For the text-containing cell, return its midpoint in [X, Y] coordinate format. 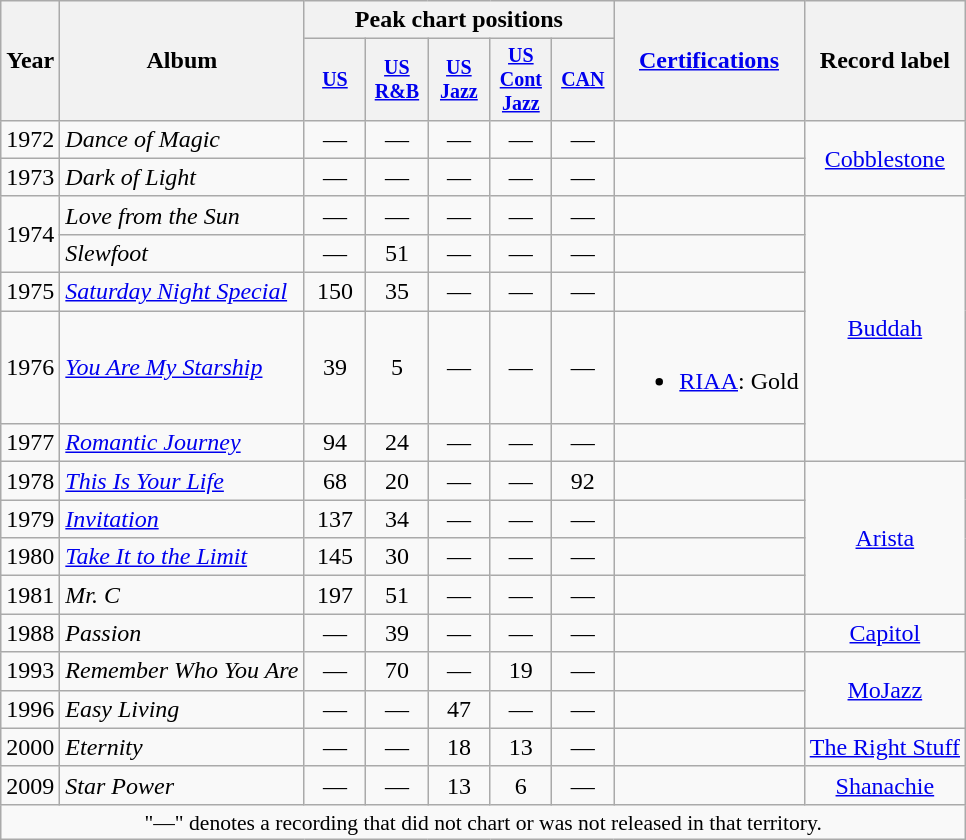
The Right Stuff [884, 747]
Mr. C [182, 595]
1988 [30, 633]
1975 [30, 292]
34 [397, 519]
Star Power [182, 785]
USR&B [397, 80]
1993 [30, 671]
2009 [30, 785]
US [335, 80]
Slewfoot [182, 253]
MoJazz [884, 690]
1973 [30, 177]
137 [335, 519]
2000 [30, 747]
USCont Jazz [521, 80]
19 [521, 671]
RIAA: Gold [709, 368]
1979 [30, 519]
USJazz [459, 80]
Love from the Sun [182, 215]
Passion [182, 633]
Dance of Magic [182, 139]
This Is Your Life [182, 481]
6 [521, 785]
Record label [884, 61]
Shanachie [884, 785]
94 [335, 443]
Romantic Journey [182, 443]
1976 [30, 368]
Certifications [709, 61]
Eternity [182, 747]
1977 [30, 443]
68 [335, 481]
5 [397, 368]
30 [397, 557]
150 [335, 292]
1974 [30, 234]
35 [397, 292]
70 [397, 671]
CAN [583, 80]
"—" denotes a recording that did not chart or was not released in that territory. [484, 822]
Dark of Light [182, 177]
Invitation [182, 519]
Cobblestone [884, 158]
24 [397, 443]
Year [30, 61]
1981 [30, 595]
Peak chart positions [459, 20]
145 [335, 557]
Buddah [884, 328]
Saturday Night Special [182, 292]
20 [397, 481]
Remember Who You Are [182, 671]
Album [182, 61]
18 [459, 747]
Easy Living [182, 709]
47 [459, 709]
1996 [30, 709]
197 [335, 595]
1972 [30, 139]
1978 [30, 481]
Take It to the Limit [182, 557]
1980 [30, 557]
92 [583, 481]
Capitol [884, 633]
Arista [884, 538]
You Are My Starship [182, 368]
